Provide the [X, Y] coordinate of the cell's center where the given text is located.  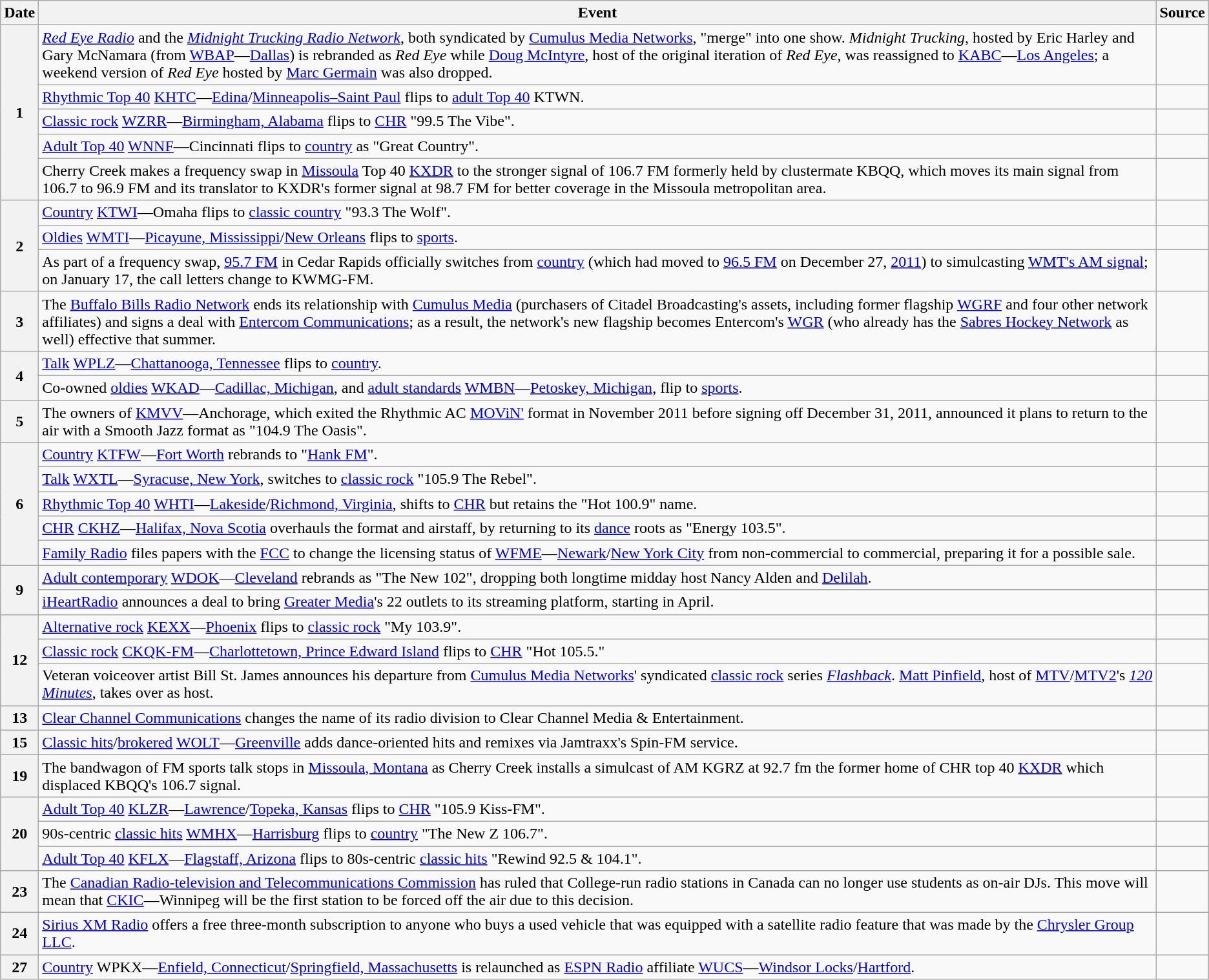
iHeartRadio announces a deal to bring Greater Media's 22 outlets to its streaming platform, starting in April. [597, 602]
Adult Top 40 KFLX—Flagstaff, Arizona flips to 80s-centric classic hits "Rewind 92.5 & 104.1". [597, 859]
3 [19, 321]
20 [19, 833]
Date [19, 13]
Classic hits/brokered WOLT—Greenville adds dance-oriented hits and remixes via Jamtraxx's Spin-FM service. [597, 742]
90s-centric classic hits WMHX—Harrisburg flips to country "The New Z 106.7". [597, 833]
Rhythmic Top 40 WHTI—Lakeside/Richmond, Virginia, shifts to CHR but retains the "Hot 100.9" name. [597, 504]
Talk WXTL—Syracuse, New York, switches to classic rock "105.9 The Rebel". [597, 479]
Adult Top 40 KLZR—Lawrence/Topeka, Kansas flips to CHR "105.9 Kiss-FM". [597, 809]
Co-owned oldies WKAD—Cadillac, Michigan, and adult standards WMBN—Petoskey, Michigan, flip to sports. [597, 388]
Oldies WMTI—Picayune, Mississippi/New Orleans flips to sports. [597, 237]
4 [19, 375]
Adult Top 40 WNNF—Cincinnati flips to country as "Great Country". [597, 146]
Country WPKX—Enfield, Connecticut/Springfield, Massachusetts is relaunched as ESPN Radio affiliate WUCS—Windsor Locks/Hartford. [597, 967]
24 [19, 934]
12 [19, 660]
23 [19, 891]
27 [19, 967]
1 [19, 112]
Rhythmic Top 40 KHTC—Edina/Minneapolis–Saint Paul flips to adult Top 40 KTWN. [597, 97]
CHR CKHZ—Halifax, Nova Scotia overhauls the format and airstaff, by returning to its dance roots as "Energy 103.5". [597, 528]
Country KTWI—Omaha flips to classic country "93.3 The Wolf". [597, 213]
2 [19, 245]
Adult contemporary WDOK—Cleveland rebrands as "The New 102", dropping both longtime midday host Nancy Alden and Delilah. [597, 578]
6 [19, 504]
9 [19, 590]
Source [1182, 13]
Talk WPLZ—Chattanooga, Tennessee flips to country. [597, 363]
Clear Channel Communications changes the name of its radio division to Clear Channel Media & Entertainment. [597, 718]
15 [19, 742]
Country KTFW—Fort Worth rebrands to "Hank FM". [597, 455]
Classic rock CKQK-FM—Charlottetown, Prince Edward Island flips to CHR "Hot 105.5." [597, 651]
Event [597, 13]
19 [19, 775]
13 [19, 718]
5 [19, 421]
Alternative rock KEXX—Phoenix flips to classic rock "My 103.9". [597, 627]
Classic rock WZRR—Birmingham, Alabama flips to CHR "99.5 The Vibe". [597, 121]
